Determine the (X, Y) coordinate at the center of the cell enclosing the given text.  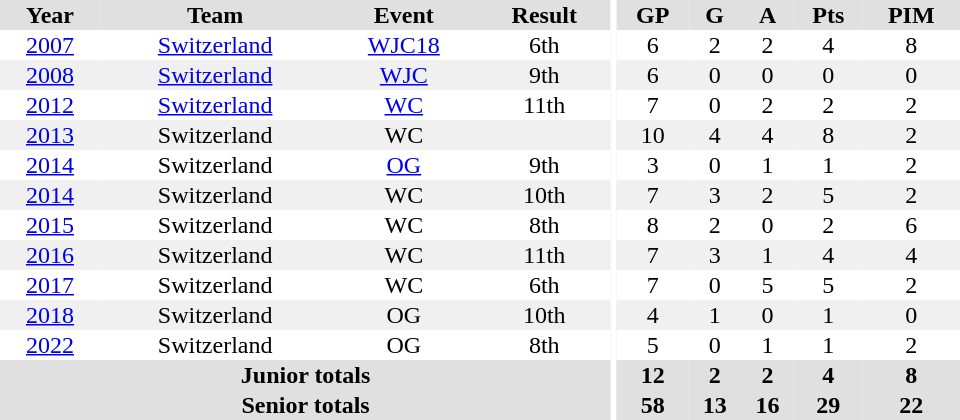
Junior totals (306, 375)
16 (768, 405)
2013 (50, 135)
Senior totals (306, 405)
A (768, 15)
WJC18 (404, 45)
Event (404, 15)
2007 (50, 45)
Result (544, 15)
22 (912, 405)
2022 (50, 345)
PIM (912, 15)
29 (828, 405)
WJC (404, 75)
2015 (50, 225)
Year (50, 15)
G (714, 15)
10 (652, 135)
2016 (50, 255)
2008 (50, 75)
2017 (50, 285)
GP (652, 15)
Team (215, 15)
2018 (50, 315)
58 (652, 405)
Pts (828, 15)
13 (714, 405)
2012 (50, 105)
12 (652, 375)
